Detect which cell encompasses the target text, then output its (X, Y) center coordinate. 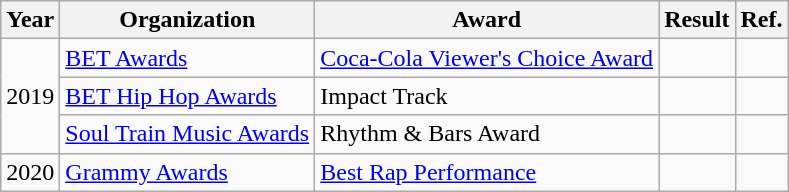
2019 (30, 96)
Best Rap Performance (487, 172)
BET Hip Hop Awards (188, 96)
2020 (30, 172)
Impact Track (487, 96)
Grammy Awards (188, 172)
Award (487, 20)
Coca-Cola Viewer's Choice Award (487, 58)
Organization (188, 20)
Ref. (762, 20)
Year (30, 20)
BET Awards (188, 58)
Soul Train Music Awards (188, 134)
Rhythm & Bars Award (487, 134)
Result (697, 20)
